For the text-containing cell, return its midpoint in (x, y) coordinate format. 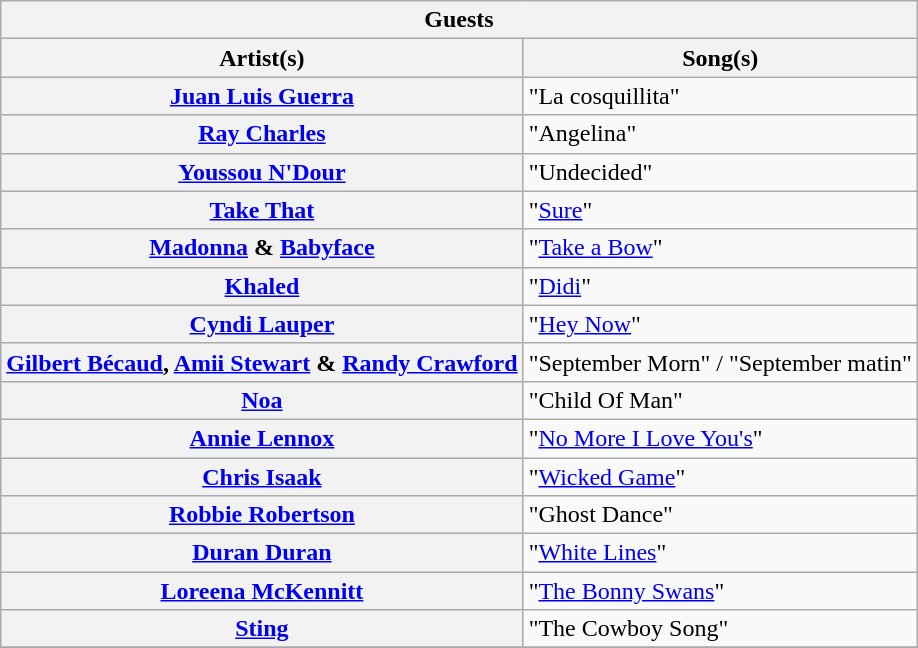
Chris Isaak (262, 477)
Gilbert Bécaud, Amii Stewart & Randy Crawford (262, 362)
Song(s) (720, 58)
"La cosquillita" (720, 96)
Loreena McKennitt (262, 591)
Juan Luis Guerra (262, 96)
"Angelina" (720, 134)
"Didi" (720, 286)
Madonna & Babyface (262, 248)
Sting (262, 629)
"No More I Love You's" (720, 438)
Noa (262, 400)
"Take a Bow" (720, 248)
Ray Charles (262, 134)
"Wicked Game" (720, 477)
"White Lines" (720, 553)
"Undecided" (720, 172)
Artist(s) (262, 58)
Annie Lennox (262, 438)
"The Bonny Swans" (720, 591)
"The Cowboy Song" (720, 629)
Duran Duran (262, 553)
"September Morn" / "September matin" (720, 362)
Take That (262, 210)
"Child Of Man" (720, 400)
"Hey Now" (720, 324)
Guests (460, 20)
Robbie Robertson (262, 515)
Cyndi Lauper (262, 324)
Khaled (262, 286)
Youssou N'Dour (262, 172)
"Ghost Dance" (720, 515)
"Sure" (720, 210)
